Scan for the cell matching the given text and deliver its [x, y] coordinate at center. 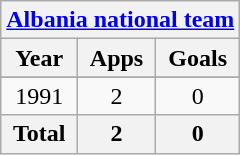
Goals [197, 58]
Year [40, 58]
1991 [40, 96]
Apps [117, 58]
Albania national team [120, 20]
Total [40, 134]
